Provide the (x, y) coordinate of the cell's center where the given text is located.  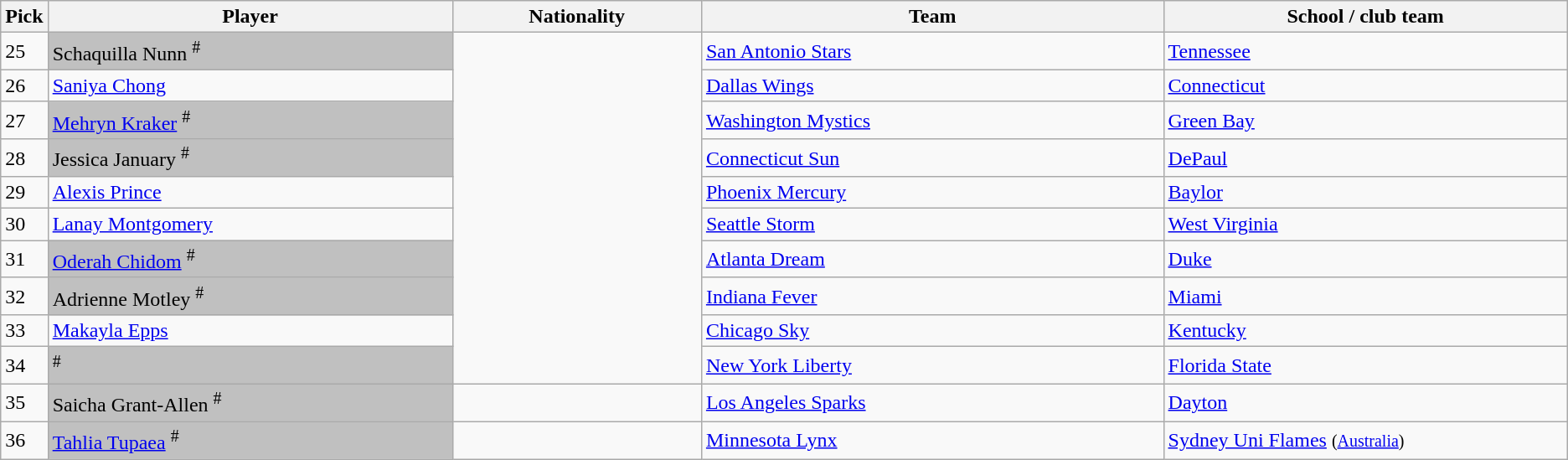
Dallas Wings (932, 85)
DePaul (1365, 158)
West Virginia (1365, 225)
Chicago Sky (932, 331)
Makayla Epps (250, 331)
Florida State (1365, 365)
Nationality (576, 17)
Jessica January # (250, 158)
28 (24, 158)
Sydney Uni Flames (Australia) (1365, 441)
New York Liberty (932, 365)
Kentucky (1365, 331)
Saicha Grant-Allen # (250, 402)
Mehryn Kraker # (250, 121)
Adrienne Motley # (250, 297)
Tahlia Tupaea # (250, 441)
35 (24, 402)
27 (24, 121)
30 (24, 225)
# (250, 365)
Minnesota Lynx (932, 441)
Lanay Montgomery (250, 225)
Tennessee (1365, 52)
Pick (24, 17)
Player (250, 17)
Miami (1365, 297)
Indiana Fever (932, 297)
33 (24, 331)
San Antonio Stars (932, 52)
25 (24, 52)
Green Bay (1365, 121)
School / club team (1365, 17)
Connecticut (1365, 85)
Duke (1365, 260)
36 (24, 441)
Team (932, 17)
Schaquilla Nunn # (250, 52)
Saniya Chong (250, 85)
Seattle Storm (932, 225)
26 (24, 85)
Washington Mystics (932, 121)
34 (24, 365)
Alexis Prince (250, 193)
Dayton (1365, 402)
Connecticut Sun (932, 158)
Oderah Chidom # (250, 260)
Los Angeles Sparks (932, 402)
Baylor (1365, 193)
Atlanta Dream (932, 260)
Phoenix Mercury (932, 193)
29 (24, 193)
31 (24, 260)
32 (24, 297)
